Pinpoint the cell where the given text exists, returning its [X, Y] midpoint coordinate. 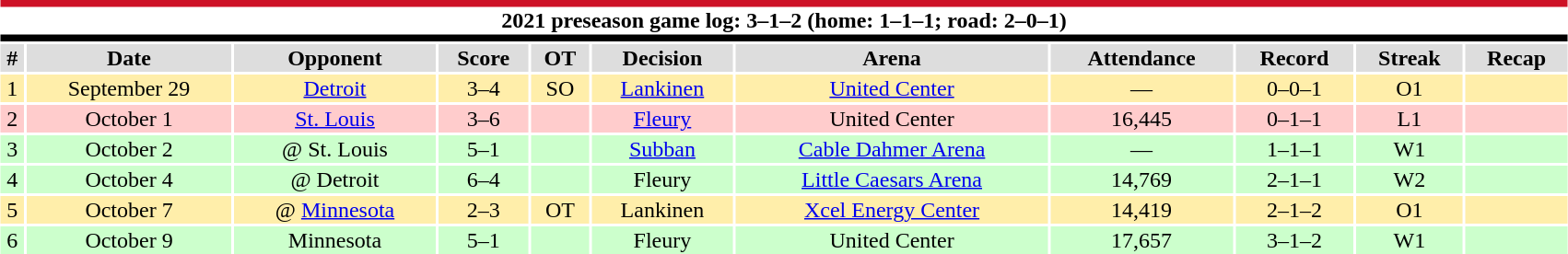
Streak [1410, 58]
October 9 [129, 240]
0–1–1 [1294, 119]
Cable Dahmer Arena [892, 149]
6–4 [483, 179]
Minnesota [335, 240]
September 29 [129, 88]
October 1 [129, 119]
@ Minnesota [335, 210]
October 2 [129, 149]
@ St. Louis [335, 149]
St. Louis [335, 119]
6 [13, 240]
# [13, 58]
Opponent [335, 58]
3–6 [483, 119]
3–4 [483, 88]
Xcel Energy Center [892, 210]
1 [13, 88]
16,445 [1141, 119]
4 [13, 179]
Record [1294, 58]
SO [560, 88]
Decision [662, 58]
Little Caesars Arena [892, 179]
0–0–1 [1294, 88]
L1 [1410, 119]
3 [13, 149]
Score [483, 58]
@ Detroit [335, 179]
October 7 [129, 210]
2 [13, 119]
1–1–1 [1294, 149]
14,769 [1141, 179]
17,657 [1141, 240]
Recap [1516, 58]
Detroit [335, 88]
Arena [892, 58]
Subban [662, 149]
2–3 [483, 210]
Attendance [1141, 58]
5 [13, 210]
W2 [1410, 179]
2–1–1 [1294, 179]
2–1–2 [1294, 210]
October 4 [129, 179]
2021 preseason game log: 3–1–2 (home: 1–1–1; road: 2–0–1) [784, 20]
3–1–2 [1294, 240]
Date [129, 58]
14,419 [1141, 210]
